Return the [X, Y] coordinate for the center point of the cell that contains the specified text.  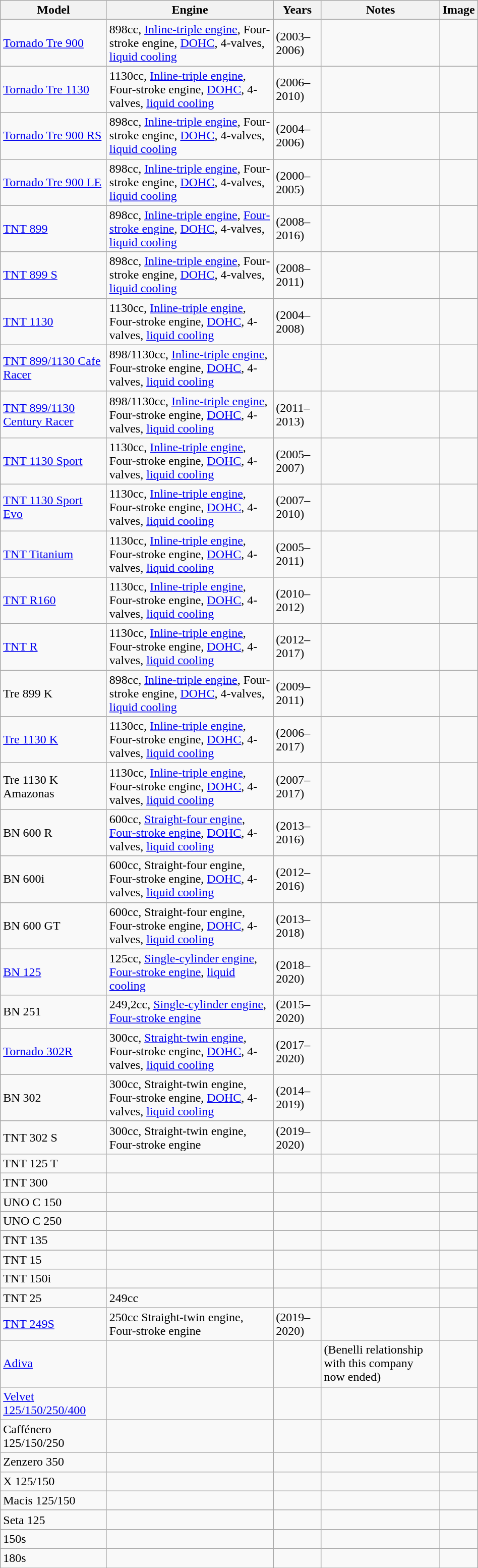
BN 600 R [53, 833]
250cc Straight-twin engine, Four-stroke engine [190, 1324]
TNT 899 S [53, 275]
(2015–2020) [297, 1011]
(2004–2006) [297, 136]
(2005–2011) [297, 554]
(2006–2017) [297, 740]
Notes [380, 10]
(2008–2016) [297, 229]
(2004–2008) [297, 321]
BN 125 [53, 972]
180s [53, 1558]
300cc, Straight-twin engine, Four-stroke engine [190, 1138]
BN 600i [53, 879]
(2007–2010) [297, 507]
(2005–2007) [297, 461]
Zenzero 350 [53, 1462]
TNT 25 [53, 1298]
Tornado Tre 900 RS [53, 136]
TNT 125 T [53, 1163]
(2006–2010) [297, 89]
TNT 1130 [53, 321]
TNT 899/1130 Century Racer [53, 414]
(2018–2020) [297, 972]
(2012–2017) [297, 647]
(2010–2012) [297, 601]
125cc, Single-cylinder engine, Four-stroke engine, liquid cooling [190, 972]
(2011–2013) [297, 414]
TNT 150i [53, 1279]
Seta 125 [53, 1520]
249cc [190, 1298]
TNT 15 [53, 1260]
TNT 302 S [53, 1138]
(2017–2020) [297, 1051]
(2013–2018) [297, 926]
Engine [190, 10]
UNO C 150 [53, 1202]
TNT 135 [53, 1240]
Tornado Tre 900 [53, 43]
(2014–2019) [297, 1098]
(2007–2017) [297, 786]
TNT 1130 Sport Evo [53, 507]
TNT R160 [53, 601]
(2009–2011) [297, 693]
Model [53, 10]
UNO C 250 [53, 1221]
TNT 899/1130 Cafe Racer [53, 368]
TNT 300 [53, 1182]
BN 302 [53, 1098]
Tre 1130 K [53, 740]
249,2cc, Single-cylinder engine, Four-stroke engine [190, 1011]
(2000–2005) [297, 182]
(2003–2006) [297, 43]
TNT Titanium [53, 554]
Adiva [53, 1364]
Macis 125/150 [53, 1500]
TNT 249S [53, 1324]
(2012–2016) [297, 879]
Image [459, 10]
TNT 1130 Sport [53, 461]
Tornado 302R [53, 1051]
Tre 1130 K Amazonas [53, 786]
150s [53, 1539]
Caffénero 125/150/250 [53, 1436]
BN 251 [53, 1011]
(2013–2016) [297, 833]
(Benelli relationship with this company now ended) [380, 1364]
Tornado Tre 900 LE [53, 182]
TNT 899 [53, 229]
(2008–2011) [297, 275]
Tornado Tre 1130 [53, 89]
BN 600 GT [53, 926]
X 125/150 [53, 1481]
Velvet 125/150/250/400 [53, 1403]
Years [297, 10]
TNT R [53, 647]
Tre 899 K [53, 693]
